Pinpoint the cell where the given text exists, returning its [X, Y] midpoint coordinate. 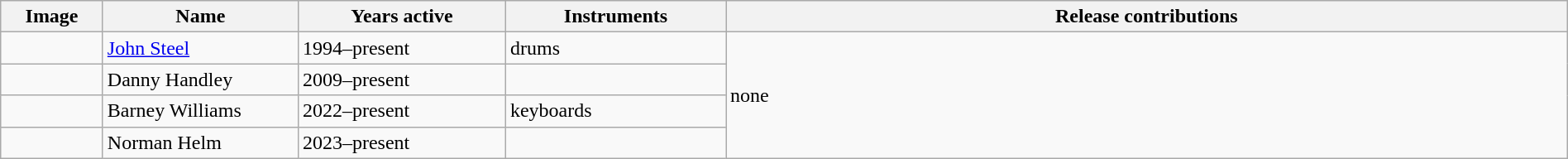
2009–present [402, 79]
Name [200, 17]
Years active [402, 17]
2022–present [402, 111]
keyboards [615, 111]
1994–present [402, 48]
drums [615, 48]
Instruments [615, 17]
Image [52, 17]
2023–present [402, 142]
none [1147, 95]
Release contributions [1147, 17]
John Steel [200, 48]
Danny Handley [200, 79]
Norman Helm [200, 142]
Barney Williams [200, 111]
